Locate the cell with the specified text and output its (X, Y) center coordinate. 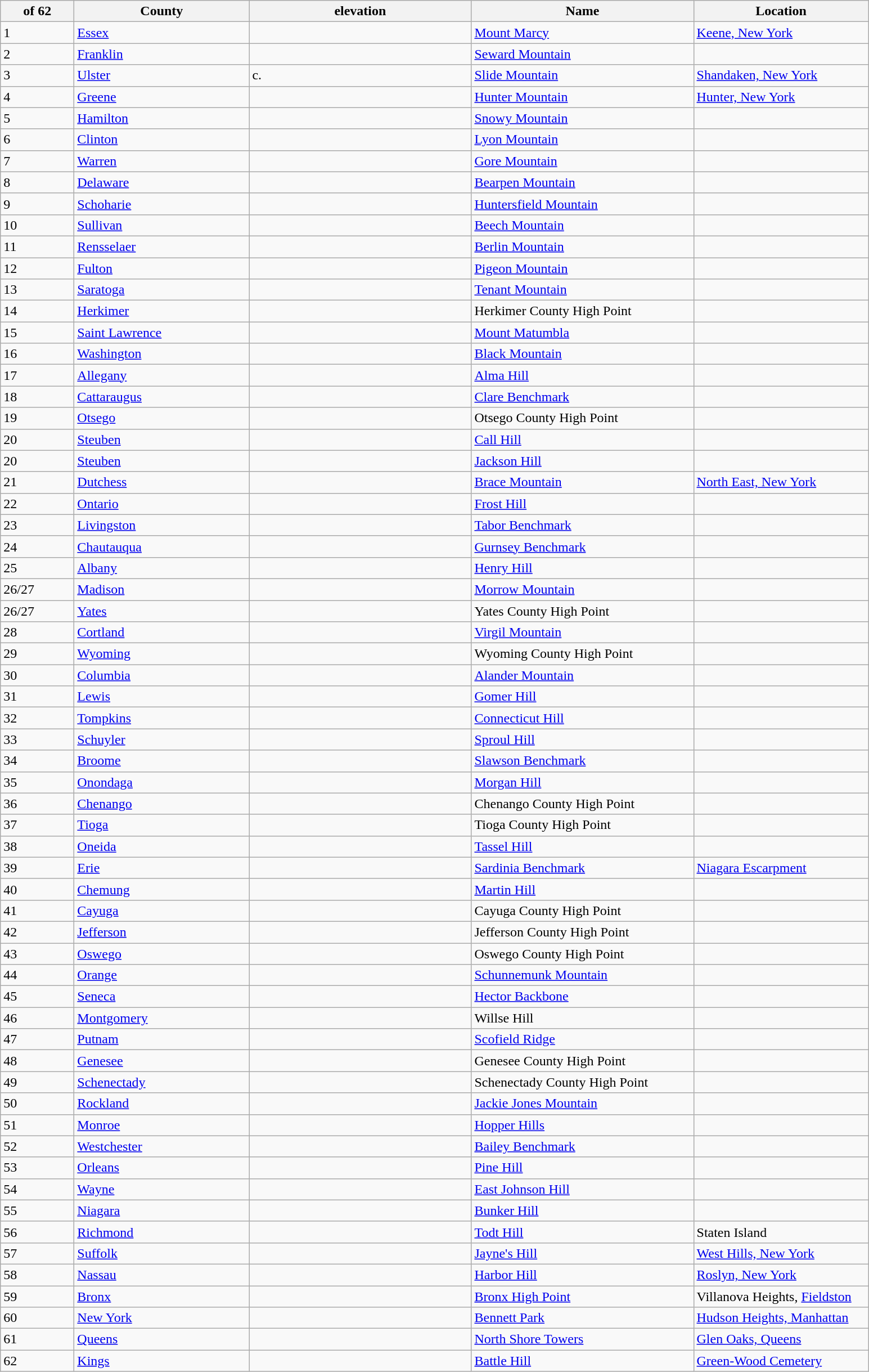
Bailey Benchmark (583, 1146)
Connecticut Hill (583, 718)
elevation (360, 11)
Snowy Mountain (583, 118)
33 (37, 739)
Putnam (162, 1039)
c. (360, 75)
West Hills, New York (781, 1253)
42 (37, 932)
Mount Matumbla (583, 333)
2 (37, 54)
Erie (162, 868)
Richmond (162, 1232)
Sullivan (162, 225)
Chautauqua (162, 546)
18 (37, 397)
45 (37, 997)
Tompkins (162, 718)
24 (37, 546)
50 (37, 1104)
52 (37, 1146)
Seward Mountain (583, 54)
Berlin Mountain (583, 246)
Clinton (162, 140)
Slawson Benchmark (583, 761)
Warren (162, 161)
Greene (162, 97)
Pine Hill (583, 1168)
Gore Mountain (583, 161)
Essex (162, 33)
Keene, New York (781, 33)
Jayne's Hill (583, 1253)
35 (37, 782)
Broome (162, 761)
Albany (162, 568)
Morrow Mountain (583, 589)
29 (37, 654)
62 (37, 1361)
Cattaraugus (162, 397)
Suffolk (162, 1253)
59 (37, 1296)
Cayuga (162, 911)
Hunter, New York (781, 97)
Washington (162, 354)
Chenango (162, 804)
Wyoming (162, 654)
Jackie Jones Mountain (583, 1104)
Frost Hill (583, 504)
Otsego County High Point (583, 418)
57 (37, 1253)
Scofield Ridge (583, 1039)
Jackson Hill (583, 461)
Franklin (162, 54)
Tabor Benchmark (583, 525)
Clare Benchmark (583, 397)
Otsego (162, 418)
Queens (162, 1339)
Niagara (162, 1210)
Oswego County High Point (583, 954)
49 (37, 1082)
11 (37, 246)
Slide Mountain (583, 75)
60 (37, 1318)
15 (37, 333)
Seneca (162, 997)
Call Hill (583, 440)
1 (37, 33)
23 (37, 525)
46 (37, 1018)
Hamilton (162, 118)
4 (37, 97)
Black Mountain (583, 354)
Schoharie (162, 204)
Nassau (162, 1275)
Monroe (162, 1125)
Fulton (162, 268)
Location (781, 11)
New York (162, 1318)
53 (37, 1168)
56 (37, 1232)
Mount Marcy (583, 33)
Genesee County High Point (583, 1061)
Huntersfield Mountain (583, 204)
Saint Lawrence (162, 333)
30 (37, 675)
Wayne (162, 1189)
10 (37, 225)
6 (37, 140)
5 (37, 118)
Herkimer (162, 311)
44 (37, 975)
Schenectady County High Point (583, 1082)
Oswego (162, 954)
Schunnemunk Mountain (583, 975)
Wyoming County High Point (583, 654)
Schenectady (162, 1082)
Orleans (162, 1168)
Tioga (162, 825)
Gurnsey Benchmark (583, 546)
40 (37, 889)
Hudson Heights, Manhattan (781, 1318)
Jefferson County High Point (583, 932)
Chenango County High Point (583, 804)
Staten Island (781, 1232)
Herkimer County High Point (583, 311)
Chemung (162, 889)
41 (37, 911)
54 (37, 1189)
Montgomery (162, 1018)
Ulster (162, 75)
Hopper Hills (583, 1125)
North East, New York (781, 482)
Harbor Hill (583, 1275)
Orange (162, 975)
Alma Hill (583, 375)
Virgil Mountain (583, 633)
48 (37, 1061)
12 (37, 268)
22 (37, 504)
13 (37, 290)
Rockland (162, 1104)
Yates County High Point (583, 611)
Bronx High Point (583, 1296)
Saratoga (162, 290)
14 (37, 311)
Niagara Escarpment (781, 868)
Bennett Park (583, 1318)
9 (37, 204)
51 (37, 1125)
Lewis (162, 697)
Allegany (162, 375)
Roslyn, New York (781, 1275)
17 (37, 375)
Henry Hill (583, 568)
58 (37, 1275)
55 (37, 1210)
37 (37, 825)
Beech Mountain (583, 225)
Onondaga (162, 782)
Shandaken, New York (781, 75)
Tassel Hill (583, 846)
Ontario (162, 504)
Martin Hill (583, 889)
43 (37, 954)
28 (37, 633)
Sproul Hill (583, 739)
34 (37, 761)
Oneida (162, 846)
61 (37, 1339)
Willse Hill (583, 1018)
East Johnson Hill (583, 1189)
Westchester (162, 1146)
Madison (162, 589)
Hector Backbone (583, 997)
North Shore Towers (583, 1339)
Hunter Mountain (583, 97)
of 62 (37, 11)
32 (37, 718)
Jefferson (162, 932)
Brace Mountain (583, 482)
Bronx (162, 1296)
Bearpen Mountain (583, 182)
36 (37, 804)
Lyon Mountain (583, 140)
Genesee (162, 1061)
Battle Hill (583, 1361)
Kings (162, 1361)
39 (37, 868)
31 (37, 697)
Alander Mountain (583, 675)
21 (37, 482)
Yates (162, 611)
47 (37, 1039)
Livingston (162, 525)
25 (37, 568)
Dutchess (162, 482)
County (162, 11)
Tioga County High Point (583, 825)
Delaware (162, 182)
Bunker Hill (583, 1210)
7 (37, 161)
Cayuga County High Point (583, 911)
8 (37, 182)
16 (37, 354)
Morgan Hill (583, 782)
Rensselaer (162, 246)
19 (37, 418)
Todt Hill (583, 1232)
Pigeon Mountain (583, 268)
Columbia (162, 675)
Gomer Hill (583, 697)
Tenant Mountain (583, 290)
Schuyler (162, 739)
Cortland (162, 633)
38 (37, 846)
Glen Oaks, Queens (781, 1339)
Green-Wood Cemetery (781, 1361)
Sardinia Benchmark (583, 868)
3 (37, 75)
Villanova Heights, Fieldston (781, 1296)
Name (583, 11)
